Return the [x, y] coordinate for the center point of the cell that contains the specified text.  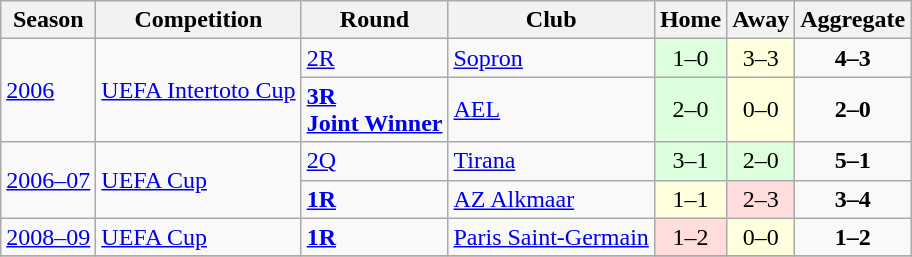
2Q [374, 161]
2006 [48, 90]
1–1 [690, 199]
3RJoint Winner [374, 110]
Sopron [551, 58]
4–3 [853, 58]
2–3 [761, 199]
Competition [198, 20]
2R [374, 58]
Round [374, 20]
1–0 [690, 58]
Paris Saint-Germain [551, 237]
5–1 [853, 161]
3–4 [853, 199]
Season [48, 20]
2006–07 [48, 180]
Tirana [551, 161]
Club [551, 20]
3–1 [690, 161]
2008–09 [48, 237]
AZ Alkmaar [551, 199]
Home [690, 20]
3–3 [761, 58]
Aggregate [853, 20]
UEFA Intertoto Cup [198, 90]
Away [761, 20]
AEL [551, 110]
